Determine the (x, y) coordinate at the center of the cell enclosing the given text.  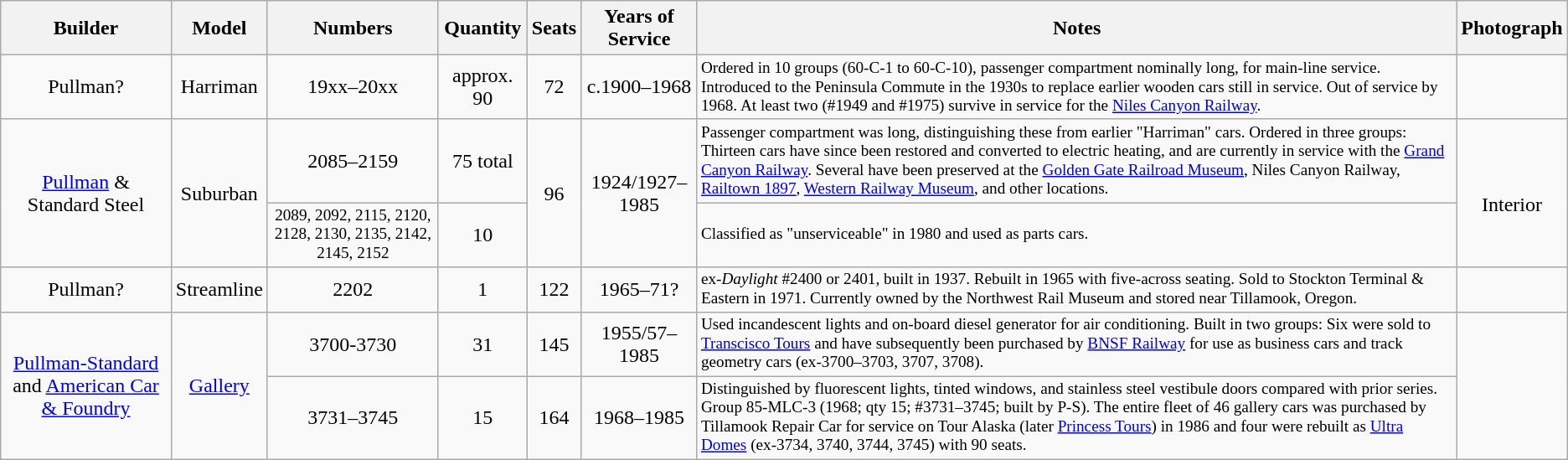
3731–3745 (353, 417)
3700-3730 (353, 344)
Quantity (482, 28)
Gallery (219, 385)
1924/1927–1985 (640, 193)
19xx–20xx (353, 87)
31 (482, 344)
1 (482, 289)
Interior (1512, 193)
Numbers (353, 28)
1968–1985 (640, 417)
Seats (554, 28)
Years of Service (640, 28)
Pullman & Standard Steel (86, 193)
122 (554, 289)
164 (554, 417)
Notes (1076, 28)
Streamline (219, 289)
145 (554, 344)
Suburban (219, 193)
Photograph (1512, 28)
approx. 90 (482, 87)
Model (219, 28)
Pullman-Standard and American Car & Foundry (86, 385)
Classified as "unserviceable" in 1980 and used as parts cars. (1076, 235)
2089, 2092, 2115, 2120, 2128, 2130, 2135, 2142, 2145, 2152 (353, 235)
Builder (86, 28)
1955/57–1985 (640, 344)
1965–71? (640, 289)
72 (554, 87)
2085–2159 (353, 161)
2202 (353, 289)
Harriman (219, 87)
10 (482, 235)
96 (554, 193)
15 (482, 417)
c.1900–1968 (640, 87)
75 total (482, 161)
